Identify which cell holds the provided text, then report its (x, y) central coordinate. 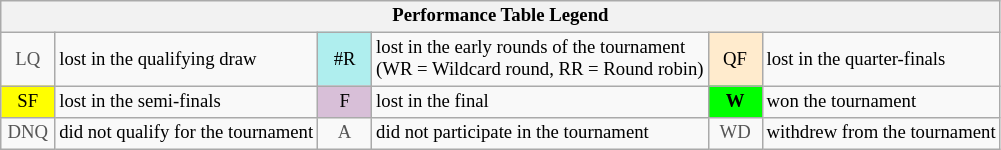
won the tournament (881, 102)
lost in the semi-finals (186, 102)
DNQ (28, 134)
A (345, 134)
SF (28, 102)
F (345, 102)
lost in the early rounds of the tournament(WR = Wildcard round, RR = Round robin) (540, 60)
LQ (28, 60)
withdrew from the tournament (881, 134)
lost in the qualifying draw (186, 60)
lost in the quarter-finals (881, 60)
lost in the final (540, 102)
QF (735, 60)
WD (735, 134)
did not participate in the tournament (540, 134)
Performance Table Legend (500, 16)
#R (345, 60)
did not qualify for the tournament (186, 134)
W (735, 102)
